Scan for the cell matching the given text and deliver its (X, Y) coordinate at center. 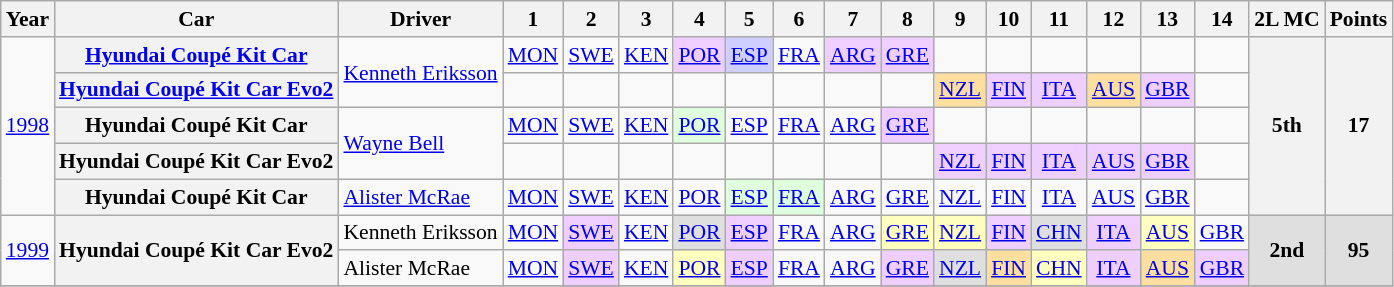
8 (908, 19)
7 (853, 19)
2 (591, 19)
1998 (28, 126)
Wayne Bell (420, 144)
6 (799, 19)
Car (196, 19)
5th (1286, 126)
Year (28, 19)
2L MC (1286, 19)
14 (1222, 19)
3 (646, 19)
10 (1008, 19)
Points (1359, 19)
1 (534, 19)
11 (1059, 19)
1999 (28, 250)
95 (1359, 250)
17 (1359, 126)
Driver (420, 19)
4 (699, 19)
12 (1114, 19)
2nd (1286, 250)
13 (1168, 19)
5 (750, 19)
9 (960, 19)
